Detect which cell encompasses the target text, then output its [x, y] center coordinate. 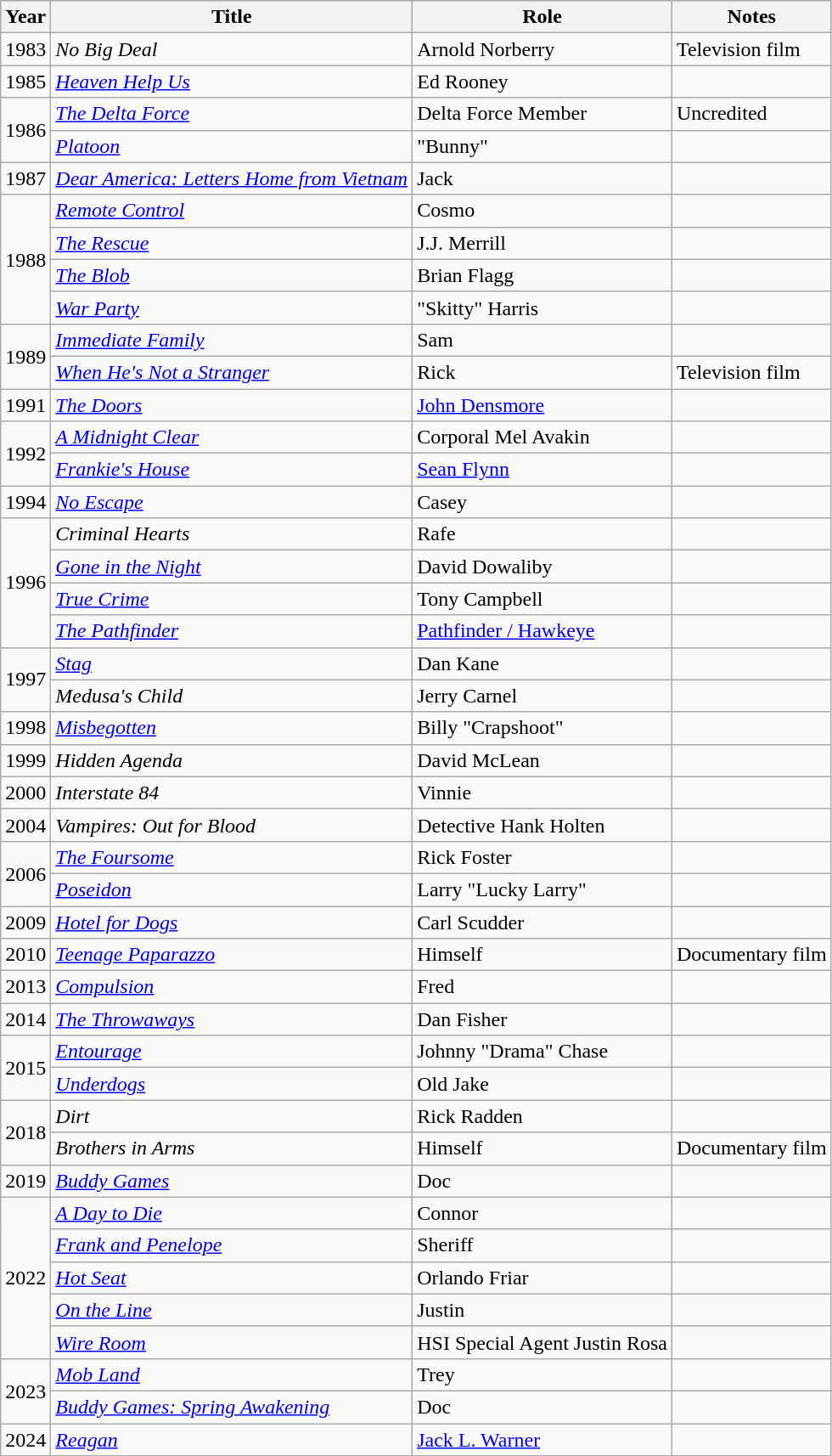
Arnold Norberry [542, 49]
Sheriff [542, 1245]
Pathfinder / Hawkeye [542, 631]
Criminal Hearts [232, 534]
David Dowaliby [542, 567]
Rick [542, 372]
Jack [542, 178]
Hidden Agenda [232, 760]
Tony Campbell [542, 599]
Role [542, 17]
2015 [25, 1068]
Vampires: Out for Blood [232, 825]
1989 [25, 356]
Underdogs [232, 1084]
Frankie's House [232, 470]
Immediate Family [232, 340]
Trey [542, 1374]
Vinnie [542, 793]
Dirt [232, 1116]
"Bunny" [542, 146]
Orlando Friar [542, 1278]
Year [25, 17]
Entourage [232, 1052]
Rick Foster [542, 857]
Frank and Penelope [232, 1245]
Platoon [232, 146]
1987 [25, 178]
2022 [25, 1278]
Teenage Paparazzo [232, 955]
Buddy Games: Spring Awakening [232, 1407]
Heaven Help Us [232, 82]
2019 [25, 1181]
Hot Seat [232, 1278]
The Doors [232, 405]
1986 [25, 130]
Dan Fisher [542, 1019]
Medusa's Child [232, 696]
Carl Scudder [542, 922]
2014 [25, 1019]
David McLean [542, 760]
1999 [25, 760]
Mob Land [232, 1374]
Dan Kane [542, 663]
Gone in the Night [232, 567]
Johnny "Drama" Chase [542, 1052]
The Blob [232, 275]
The Throwaways [232, 1019]
On the Line [232, 1310]
Compulsion [232, 987]
Sam [542, 340]
Billy "Crapshoot" [542, 728]
Title [232, 17]
1985 [25, 82]
1998 [25, 728]
"Skitty" Harris [542, 308]
Jerry Carnel [542, 696]
1996 [25, 583]
The Rescue [232, 243]
Stag [232, 663]
Rick Radden [542, 1116]
Notes [751, 17]
1994 [25, 502]
Jack L. Warner [542, 1440]
HSI Special Agent Justin Rosa [542, 1342]
1997 [25, 680]
2000 [25, 793]
2009 [25, 922]
Detective Hank Holten [542, 825]
Ed Rooney [542, 82]
2023 [25, 1391]
1991 [25, 405]
Reagan [232, 1440]
Interstate 84 [232, 793]
Misbegotten [232, 728]
True Crime [232, 599]
Uncredited [751, 114]
2006 [25, 873]
The Foursome [232, 857]
2010 [25, 955]
Justin [542, 1310]
J.J. Merrill [542, 243]
Rafe [542, 534]
Old Jake [542, 1084]
Casey [542, 502]
War Party [232, 308]
No Escape [232, 502]
Remote Control [232, 211]
Hotel for Dogs [232, 922]
2018 [25, 1132]
No Big Deal [232, 49]
Wire Room [232, 1342]
Larry "Lucky Larry" [542, 889]
1988 [25, 259]
2024 [25, 1440]
Corporal Mel Avakin [542, 437]
Brothers in Arms [232, 1148]
Poseidon [232, 889]
A Day to Die [232, 1213]
The Delta Force [232, 114]
1992 [25, 454]
Dear America: Letters Home from Vietnam [232, 178]
1983 [25, 49]
Buddy Games [232, 1181]
A Midnight Clear [232, 437]
Fred [542, 987]
Sean Flynn [542, 470]
John Densmore [542, 405]
2004 [25, 825]
Cosmo [542, 211]
Connor [542, 1213]
2013 [25, 987]
Brian Flagg [542, 275]
When He's Not a Stranger [232, 372]
Delta Force Member [542, 114]
The Pathfinder [232, 631]
